Search for the cell housing the specified text and yield its [x, y] center coordinate. 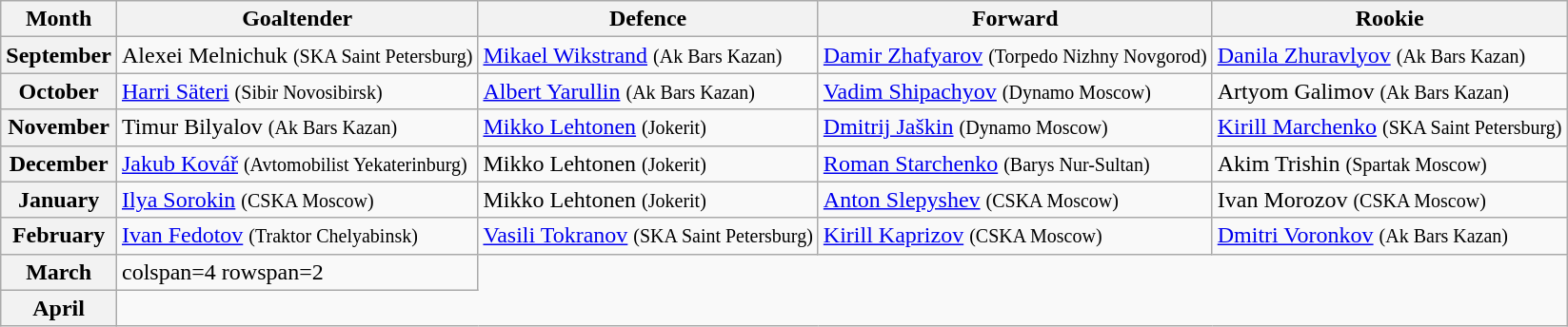
Alexei Melnichuk (SKA Saint Petersburg) [297, 55]
Goaltender [297, 19]
Month [59, 19]
December [59, 163]
Albert Yarullin (Ak Bars Kazan) [647, 91]
September [59, 55]
Defence [647, 19]
Harri Säteri (Sibir Novosibirsk) [297, 91]
Ilya Sorokin (CSKA Moscow) [297, 200]
Kirill Kaprizov (CSKA Moscow) [1015, 236]
Ivan Fedotov (Traktor Chelyabinsk) [297, 236]
Mikael Wikstrand (Ak Bars Kazan) [647, 55]
Damir Zhafyarov (Torpedo Nizhny Novgorod) [1015, 55]
Vadim Shipachyov (Dynamo Moscow) [1015, 91]
Rookie [1390, 19]
Danila Zhuravlyov (Ak Bars Kazan) [1390, 55]
Dmitri Voronkov (Ak Bars Kazan) [1390, 236]
November [59, 127]
Akim Trishin (Spartak Moscow) [1390, 163]
Timur Bilyalov (Ak Bars Kazan) [297, 127]
Kirill Marchenko (SKA Saint Petersburg) [1390, 127]
February [59, 236]
Dmitrij Jaškin (Dynamo Moscow) [1015, 127]
Artyom Galimov (Ak Bars Kazan) [1390, 91]
October [59, 91]
April [59, 308]
Roman Starchenko (Barys Nur-Sultan) [1015, 163]
Forward [1015, 19]
January [59, 200]
March [59, 272]
Jakub Kovář (Avtomobilist Yekaterinburg) [297, 163]
Anton Slepyshev (CSKA Moscow) [1015, 200]
Ivan Morozov (CSKA Moscow) [1390, 200]
Vasili Tokranov (SKA Saint Petersburg) [647, 236]
colspan=4 rowspan=2 [297, 272]
